Detect which cell encompasses the target text, then output its [X, Y] center coordinate. 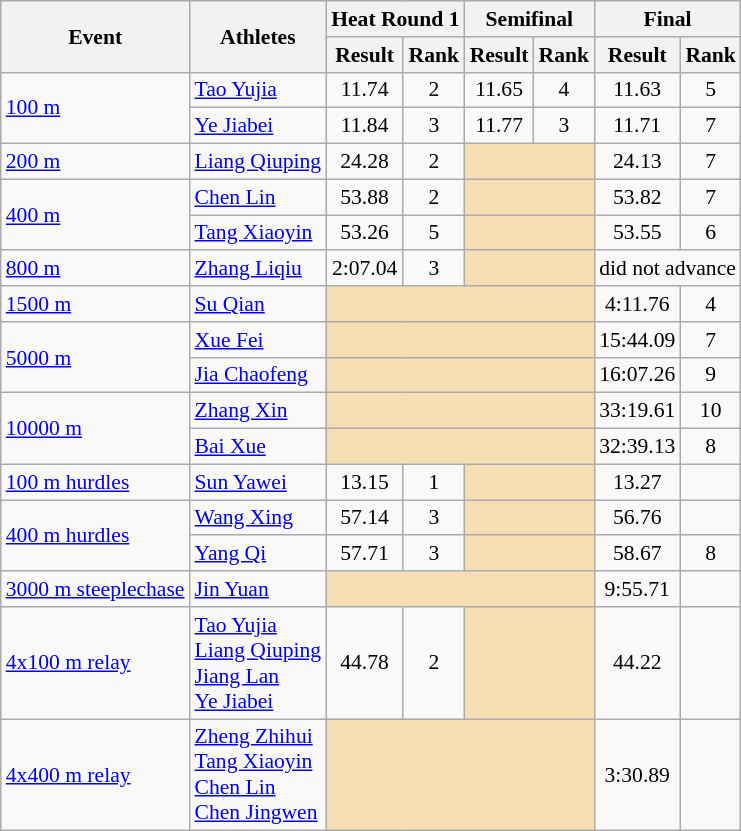
800 m [96, 269]
24.13 [637, 162]
53.26 [364, 233]
10000 m [96, 428]
Jia Chaofeng [258, 375]
100 m hurdles [96, 482]
Event [96, 36]
16:07.26 [637, 375]
Liang Qiuping [258, 162]
did not advance [668, 269]
Zhang Liqiu [258, 269]
3:30.89 [637, 775]
44.78 [364, 663]
200 m [96, 162]
Sun Yawei [258, 482]
1500 m [96, 304]
11.74 [364, 90]
11.77 [500, 126]
400 m [96, 214]
3000 m steeplechase [96, 589]
32:39.13 [637, 447]
4x100 m relay [96, 663]
4x400 m relay [96, 775]
53.82 [637, 197]
1 [434, 482]
Tao YujiaLiang QiupingJiang LanYe Jiabei [258, 663]
Tang Xiaoyin [258, 233]
Xue Fei [258, 340]
Bai Xue [258, 447]
11.63 [637, 90]
Tao Yujia [258, 90]
Heat Round 1 [395, 19]
9 [710, 375]
13.27 [637, 482]
Zhang Xin [258, 411]
11.84 [364, 126]
100 m [96, 108]
4:11.76 [637, 304]
Wang Xing [258, 518]
15:44.09 [637, 340]
53.88 [364, 197]
6 [710, 233]
33:19.61 [637, 411]
9:55.71 [637, 589]
57.71 [364, 554]
Yang Qi [258, 554]
24.28 [364, 162]
13.15 [364, 482]
Zheng ZhihuiTang XiaoyinChen LinChen Jingwen [258, 775]
Su Qian [258, 304]
400 m hurdles [96, 536]
Chen Lin [258, 197]
2:07.04 [364, 269]
5000 m [96, 358]
Ye Jiabei [258, 126]
Athletes [258, 36]
Semifinal [530, 19]
11.71 [637, 126]
58.67 [637, 554]
10 [710, 411]
56.76 [637, 518]
11.65 [500, 90]
Final [668, 19]
Jin Yuan [258, 589]
44.22 [637, 663]
57.14 [364, 518]
53.55 [637, 233]
